Return the [X, Y] coordinate for the center point of the cell that contains the specified text.  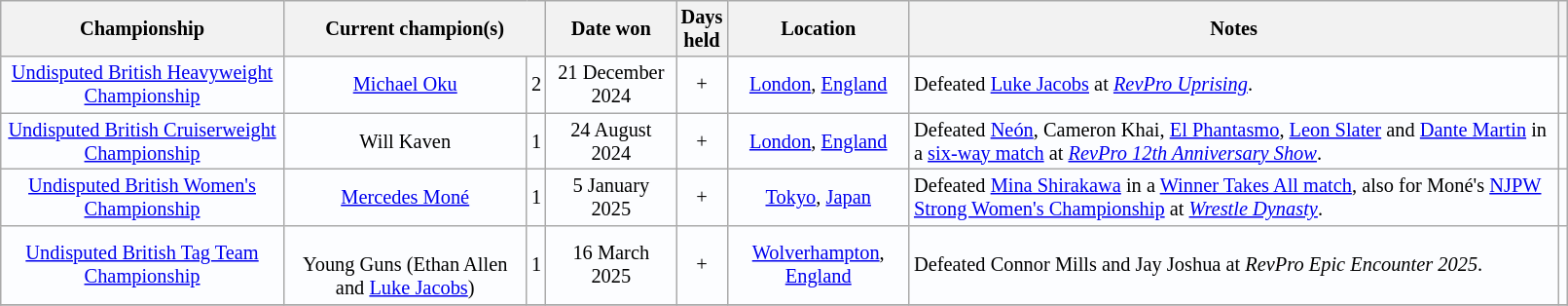
Undisputed British Women's Championship [142, 197]
24 August 2024 [611, 141]
Date won [611, 28]
Location [818, 28]
16 March 2025 [611, 265]
5 January 2025 [611, 197]
Will Kaven [405, 141]
Mercedes Moné [405, 197]
Undisputed British Tag Team Championship [142, 265]
Michael Oku [405, 85]
Championship [142, 28]
Defeated Neón, Cameron Khai, El Phantasmo, Leon Slater and Dante Martin in a six-way match at RevPro 12th Anniversary Show. [1234, 141]
Daysheld [703, 28]
Tokyo, Japan [818, 197]
Wolverhampton, England [818, 265]
Young Guns (Ethan Allen and Luke Jacobs) [405, 265]
2 [536, 85]
Undisputed British Heavyweight Championship [142, 85]
Defeated Mina Shirakawa in a Winner Takes All match, also for Moné's NJPW Strong Women's Championship at Wrestle Dynasty. [1234, 197]
Notes [1234, 28]
Defeated Luke Jacobs at RevPro Uprising. [1234, 85]
Defeated Connor Mills and Jay Joshua at RevPro Epic Encounter 2025. [1234, 265]
Undisputed British Cruiserweight Championship [142, 141]
Current champion(s) [415, 28]
21 December 2024 [611, 85]
